Return [X, Y] of the center of cell containing provided text 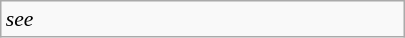
see [203, 19]
